Determine the (X, Y) coordinate at the center of the cell enclosing the given text.  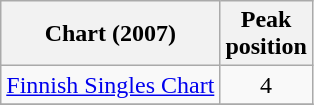
Peakposition (266, 34)
4 (266, 85)
Finnish Singles Chart (110, 85)
Chart (2007) (110, 34)
